Pinpoint the cell where the given text exists, returning its [x, y] midpoint coordinate. 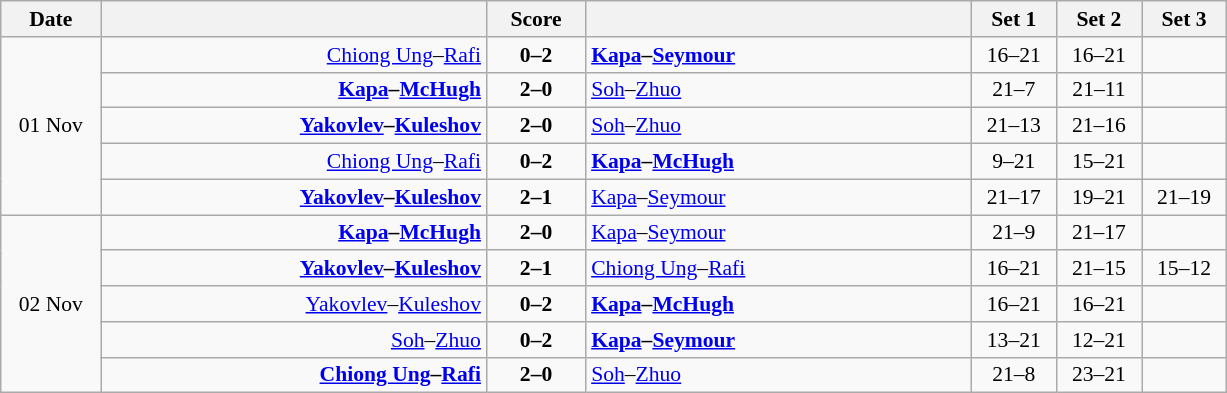
Set 2 [1098, 19]
13–21 [1014, 340]
Score [536, 19]
21–16 [1098, 126]
21–13 [1014, 126]
02 Nov [51, 304]
21–7 [1014, 90]
15–12 [1184, 269]
19–21 [1098, 197]
Date [51, 19]
21–9 [1014, 233]
01 Nov [51, 126]
21–15 [1098, 269]
12–21 [1098, 340]
21–19 [1184, 197]
Set 1 [1014, 19]
21–11 [1098, 90]
21–8 [1014, 375]
Set 3 [1184, 19]
15–21 [1098, 162]
9–21 [1014, 162]
23–21 [1098, 375]
